Scan for the cell matching the given text and deliver its [x, y] coordinate at center. 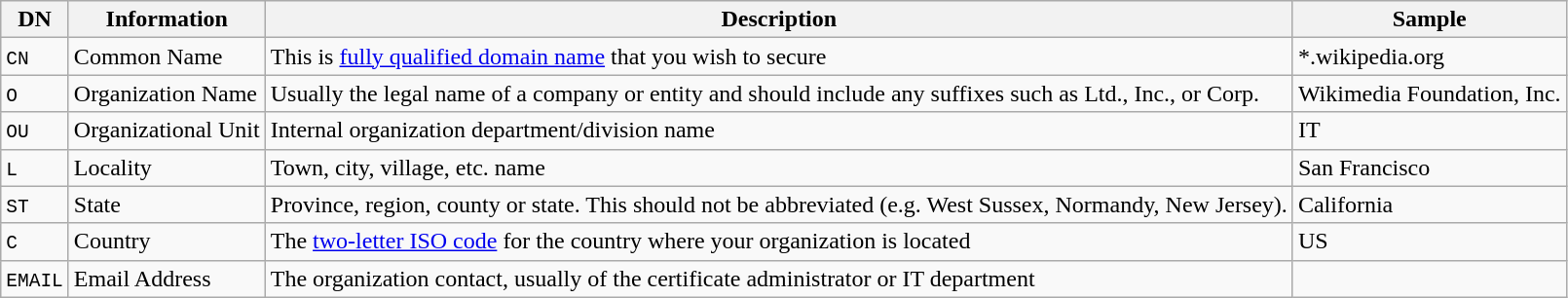
Usually the legal name of a company or entity and should include any suffixes such as Ltd., Inc., or Corp. [779, 93]
DN [35, 19]
Country [167, 242]
O [35, 93]
Description [779, 19]
*.wikipedia.org [1430, 56]
Town, city, village, etc. name [779, 168]
Sample [1430, 19]
Information [167, 19]
San Francisco [1430, 168]
This is fully qualified domain name that you wish to secure [779, 56]
Wikimedia Foundation, Inc. [1430, 93]
CN [35, 56]
The organization contact, usually of the certificate administrator or IT department [779, 279]
Locality [167, 168]
Organization Name [167, 93]
Organizational Unit [167, 130]
California [1430, 205]
EMAIL [35, 279]
OU [35, 130]
Internal organization department/division name [779, 130]
Common Name [167, 56]
Email Address [167, 279]
State [167, 205]
The two-letter ISO code for the country where your organization is located [779, 242]
ST [35, 205]
C [35, 242]
L [35, 168]
Province, region, county or state. This should not be abbreviated (e.g. West Sussex, Normandy, New Jersey). [779, 205]
IT [1430, 130]
US [1430, 242]
